Extract the (X, Y) coordinate from the center of the cell holding the provided text.  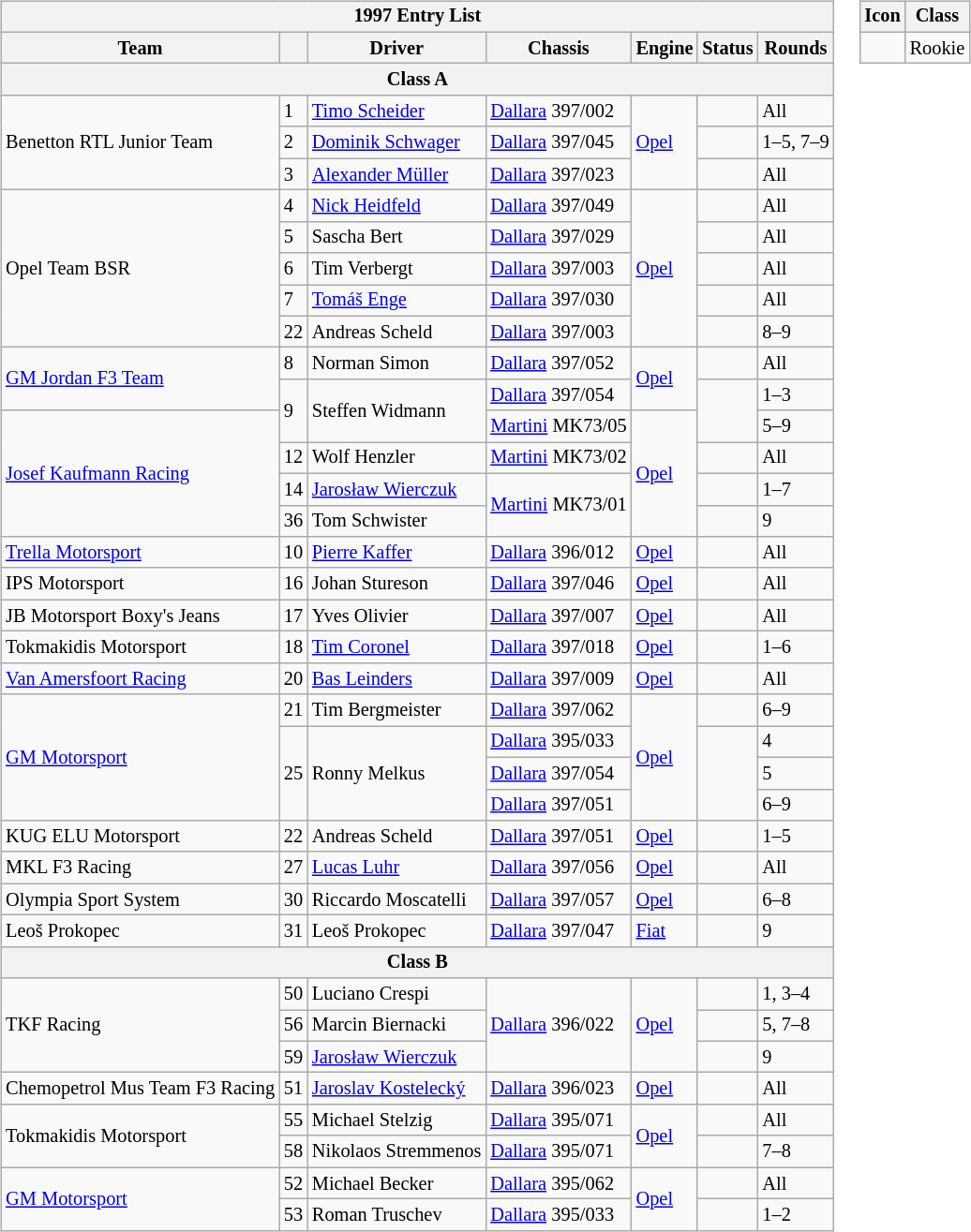
Dallara 397/052 (559, 364)
Dallara 397/023 (559, 174)
Engine (665, 48)
Jaroslav Kostelecký (396, 1089)
Tom Schwister (396, 521)
36 (293, 521)
Dominik Schwager (396, 142)
Dallara 397/046 (559, 584)
25 (293, 774)
27 (293, 868)
1–2 (795, 1215)
Chassis (559, 48)
Rounds (795, 48)
Driver (396, 48)
6 (293, 269)
10 (293, 553)
Dallara 397/029 (559, 237)
Bas Leinders (396, 678)
1 (293, 111)
2 (293, 142)
51 (293, 1089)
Roman Truschev (396, 1215)
Marcin Biernacki (396, 1026)
Icon (882, 17)
Alexander Müller (396, 174)
16 (293, 584)
31 (293, 931)
Dallara 397/057 (559, 899)
12 (293, 458)
Class B (417, 962)
21 (293, 710)
Class (937, 17)
Wolf Henzler (396, 458)
Tim Verbergt (396, 269)
Dallara 396/023 (559, 1089)
Tomáš Enge (396, 301)
30 (293, 899)
Martini MK73/02 (559, 458)
59 (293, 1057)
20 (293, 678)
Dallara 397/007 (559, 616)
Dallara 397/047 (559, 931)
Timo Scheider (396, 111)
1–3 (795, 395)
Johan Stureson (396, 584)
1997 Entry List (417, 17)
Norman Simon (396, 364)
50 (293, 994)
Tim Bergmeister (396, 710)
Chemopetrol Mus Team F3 Racing (141, 1089)
Benetton RTL Junior Team (141, 142)
MKL F3 Racing (141, 868)
1–5, 7–9 (795, 142)
Dallara 397/009 (559, 678)
Tim Coronel (396, 647)
IPS Motorsport (141, 584)
Dallara 397/030 (559, 301)
1–6 (795, 647)
Steffen Widmann (396, 410)
7–8 (795, 1151)
Team (141, 48)
Status (727, 48)
Fiat (665, 931)
1–5 (795, 837)
Dallara 396/022 (559, 1025)
Sascha Bert (396, 237)
3 (293, 174)
53 (293, 1215)
JB Motorsport Boxy's Jeans (141, 616)
1–7 (795, 489)
56 (293, 1026)
Dallara 397/049 (559, 206)
Dallara 396/012 (559, 553)
1, 3–4 (795, 994)
Riccardo Moscatelli (396, 899)
Dallara 397/062 (559, 710)
Olympia Sport System (141, 899)
Dallara 397/018 (559, 647)
Yves Olivier (396, 616)
Lucas Luhr (396, 868)
58 (293, 1151)
Class A (417, 80)
5–9 (795, 426)
18 (293, 647)
7 (293, 301)
Van Amersfoort Racing (141, 678)
17 (293, 616)
Opel Team BSR (141, 269)
Martini MK73/01 (559, 504)
Nick Heidfeld (396, 206)
8–9 (795, 332)
52 (293, 1183)
Dallara 397/045 (559, 142)
5, 7–8 (795, 1026)
Nikolaos Stremmenos (396, 1151)
55 (293, 1121)
Dallara 397/002 (559, 111)
Trella Motorsport (141, 553)
8 (293, 364)
Michael Becker (396, 1183)
TKF Racing (141, 1025)
GM Jordan F3 Team (141, 379)
14 (293, 489)
Rookie (937, 48)
KUG ELU Motorsport (141, 837)
Luciano Crespi (396, 994)
Ronny Melkus (396, 774)
Josef Kaufmann Racing (141, 474)
Michael Stelzig (396, 1121)
Dallara 397/056 (559, 868)
Martini MK73/05 (559, 426)
Dallara 395/062 (559, 1183)
6–8 (795, 899)
Pierre Kaffer (396, 553)
